Provide the (x, y) coordinate of the cell's center where the given text is located.  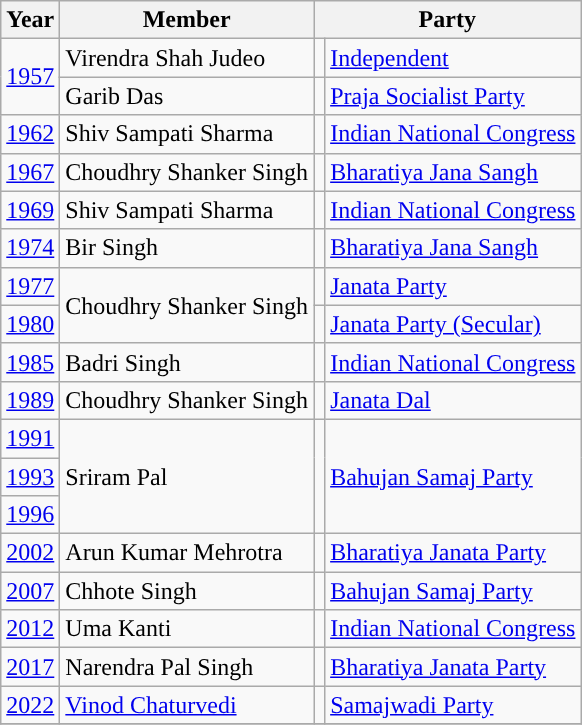
2017 (30, 667)
Bir Singh (187, 248)
Virendra Shah Judeo (187, 58)
Party (448, 20)
Samajwadi Party (453, 705)
1991 (30, 438)
2002 (30, 553)
Janata Party (Secular) (453, 324)
Independent (453, 58)
Garib Das (187, 96)
1967 (30, 172)
Uma Kanti (187, 629)
Janata Party (453, 286)
Year (30, 20)
1985 (30, 362)
1962 (30, 134)
1989 (30, 400)
1996 (30, 515)
Janata Dal (453, 400)
1980 (30, 324)
1969 (30, 210)
Narendra Pal Singh (187, 667)
Badri Singh (187, 362)
2022 (30, 705)
1977 (30, 286)
Vinod Chaturvedi (187, 705)
2012 (30, 629)
Arun Kumar Mehrotra (187, 553)
2007 (30, 591)
1957 (30, 77)
Praja Socialist Party (453, 96)
Chhote Singh (187, 591)
1993 (30, 477)
Member (187, 20)
1974 (30, 248)
Sriram Pal (187, 476)
